Extract the (x, y) coordinate from the center of the cell holding the provided text.  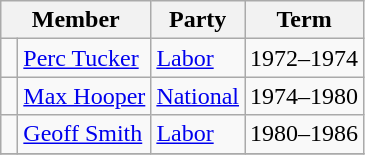
National (198, 96)
Geoff Smith (84, 134)
1972–1974 (304, 58)
1980–1986 (304, 134)
Member (76, 20)
Party (198, 20)
Term (304, 20)
Max Hooper (84, 96)
Perc Tucker (84, 58)
1974–1980 (304, 96)
